Identify which cell holds the provided text, then report its (x, y) central coordinate. 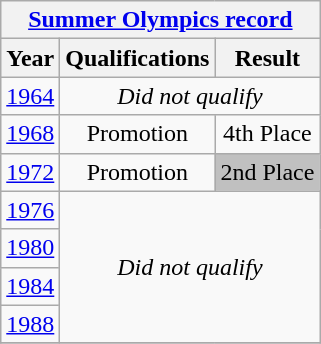
4th Place (268, 134)
1964 (30, 96)
1984 (30, 286)
Result (268, 58)
1972 (30, 172)
Year (30, 58)
Qualifications (138, 58)
1976 (30, 210)
Summer Olympics record (160, 20)
1988 (30, 324)
2nd Place (268, 172)
1980 (30, 248)
1968 (30, 134)
